Return the (x, y) coordinate for the center point of the cell that contains the specified text.  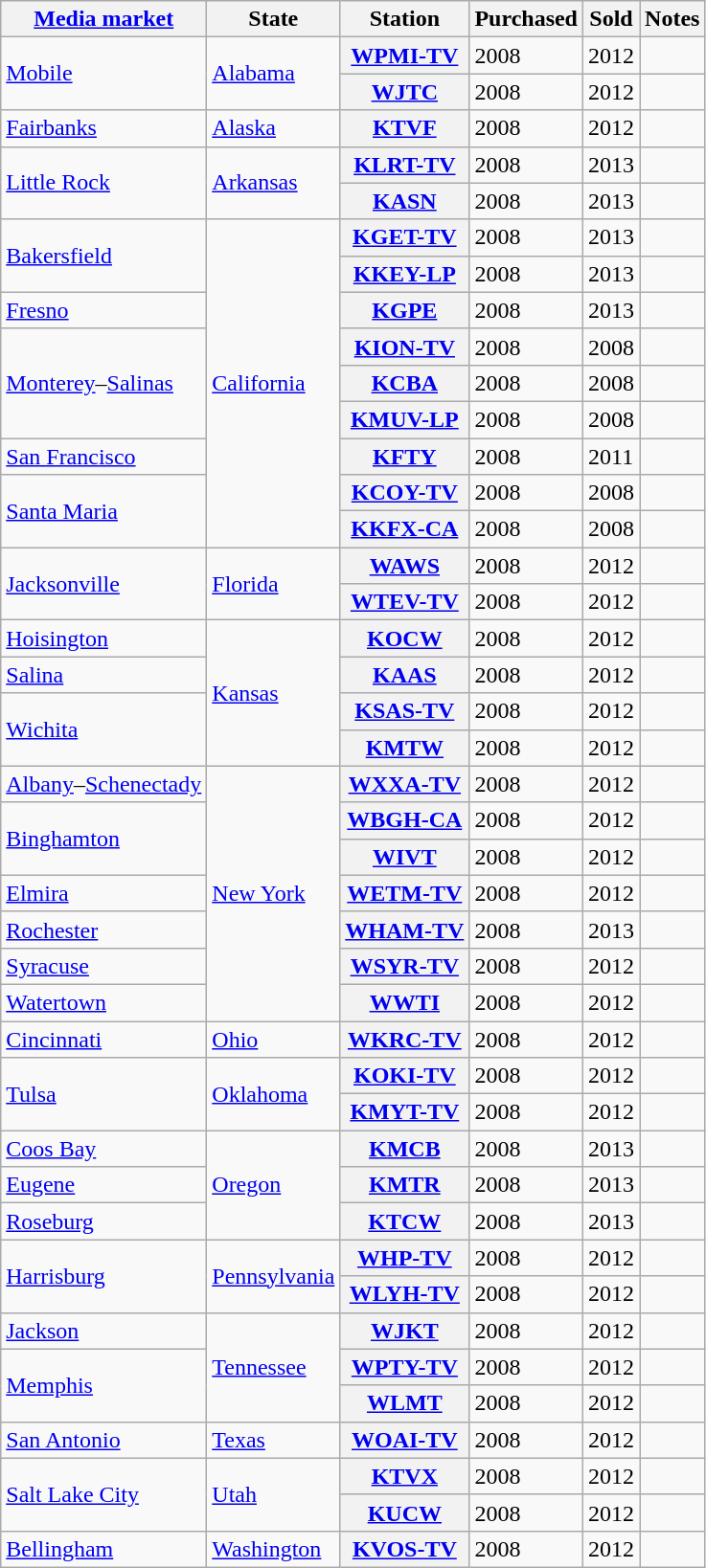
Ohio (274, 1039)
Bakersfield (103, 256)
KMTW (404, 748)
KASN (404, 201)
Texas (274, 1440)
Utah (274, 1494)
Fresno (103, 310)
KOKI-TV (404, 1076)
Jackson (103, 1331)
WHP-TV (404, 1258)
Salt Lake City (103, 1494)
Oregon (274, 1185)
WPMI-TV (404, 56)
WOAI-TV (404, 1440)
KAAS (404, 675)
Fairbanks (103, 128)
San Francisco (103, 457)
KSAS-TV (404, 711)
WHAM-TV (404, 930)
Little Rock (103, 183)
Hoisington (103, 638)
Elmira (103, 893)
Santa Maria (103, 511)
KCOY-TV (404, 493)
Arkansas (274, 183)
KLRT-TV (404, 165)
WTEV-TV (404, 602)
WBGH-CA (404, 820)
WLYH-TV (404, 1294)
Station (404, 19)
KOCW (404, 638)
Rochester (103, 930)
Tennessee (274, 1367)
Harrisburg (103, 1276)
Roseburg (103, 1221)
WXXA-TV (404, 784)
Florida (274, 584)
WSYR-TV (404, 966)
Alaska (274, 128)
WPTY-TV (404, 1367)
KION-TV (404, 347)
KMTR (404, 1185)
WWTI (404, 1002)
Kansas (274, 693)
Coos Bay (103, 1149)
KGPE (404, 310)
California (274, 383)
Bellingham (103, 1549)
Oklahoma (274, 1094)
2011 (611, 457)
Wichita (103, 729)
New York (274, 893)
KMUV-LP (404, 419)
Watertown (103, 1002)
KTVF (404, 128)
Jacksonville (103, 584)
WETM-TV (404, 893)
Cincinnati (103, 1039)
WKRC-TV (404, 1039)
KMYT-TV (404, 1112)
Pennsylvania (274, 1276)
KFTY (404, 457)
Monterey–Salinas (103, 383)
KUCW (404, 1512)
Washington (274, 1549)
KTCW (404, 1221)
WAWS (404, 566)
Notes (672, 19)
KTVX (404, 1476)
Eugene (103, 1185)
KCBA (404, 383)
WIVT (404, 857)
KKFX-CA (404, 529)
WJTC (404, 92)
KMCB (404, 1149)
Salina (103, 675)
Syracuse (103, 966)
WJKT (404, 1331)
San Antonio (103, 1440)
Mobile (103, 74)
Media market (103, 19)
KGET-TV (404, 237)
WLMT (404, 1403)
Binghamton (103, 839)
KVOS-TV (404, 1549)
Purchased (527, 19)
Alabama (274, 74)
KKEY-LP (404, 274)
Albany–Schenectady (103, 784)
Tulsa (103, 1094)
Sold (611, 19)
State (274, 19)
Memphis (103, 1385)
